Return (x, y) of the center of cell containing provided text 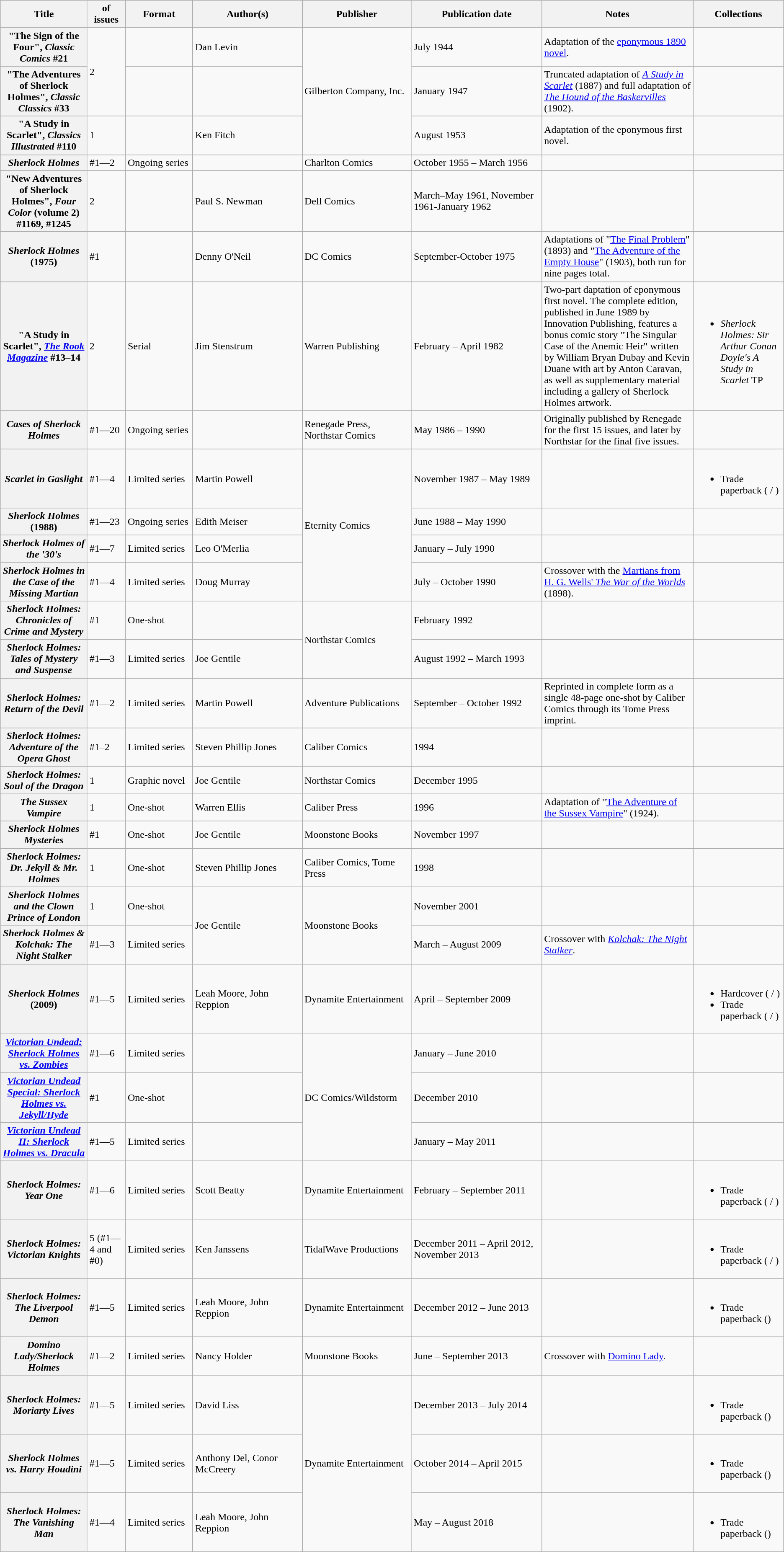
September-October 1975 (477, 256)
December 2013 – July 2014 (477, 1405)
Edith Meiser (247, 521)
Jim Stenstrum (247, 346)
1994 (477, 747)
Sherlock Holmes & Kolchak: The Night Stalker (44, 945)
Collections (739, 14)
Paul S. Newman (247, 201)
Domino Lady/Sherlock Holmes (44, 1356)
"A Study in Scarlet", The Rook Magazine #13–14 (44, 346)
Dan Levin (247, 47)
#1–2 (106, 747)
Serial (159, 346)
November 1987 – May 1989 (477, 478)
Sherlock Holmes: The Liverpool Demon (44, 1308)
Scarlet in Gaslight (44, 478)
Sherlock Holmes (44, 163)
Sherlock Holmes: Victorian Knights (44, 1249)
Sherlock Holmes of the '30's (44, 549)
DC Comics/Wildstorm (357, 1098)
"New Adventures of Sherlock Holmes", Four Color (volume 2) #1169, #1245 (44, 201)
February 1992 (477, 620)
Sherlock Holmes (1988) (44, 521)
Sherlock Holmes Mysteries (44, 834)
#1—23 (106, 521)
Dell Comics (357, 201)
October 2014 – April 2015 (477, 1464)
Adaptations of "The Final Problem" (1893) and "The Adventure of the Empty House" (1903), both run for nine pages total. (617, 256)
Sherlock Holmes: Chronicles of Crime and Mystery (44, 620)
1998 (477, 868)
June 1988 – May 1990 (477, 521)
August 1992 – March 1993 (477, 659)
Adventure Publications (357, 703)
DC Comics (357, 256)
Sherlock Holmes: Dr. Jekyll & Mr. Holmes (44, 868)
Sherlock Holmes: Year One (44, 1190)
April – September 2009 (477, 999)
February – September 2011 (477, 1190)
March – August 2009 (477, 945)
Ken Fitch (247, 135)
Anthony Del, Conor McCreery (247, 1464)
Sherlock Holmes (2009) (44, 999)
Format (159, 14)
Publication date (477, 14)
#1—20 (106, 430)
Warren Ellis (247, 808)
November 2001 (477, 906)
December 2012 – June 2013 (477, 1308)
#1—7 (106, 549)
Adaptation of the eponymous first novel. (617, 135)
Leo O'Merlia (247, 549)
Sherlock Holmes: Return of the Devil (44, 703)
Eternity Comics (357, 525)
October 1955 – March 1956 (477, 163)
Scott Beatty (247, 1190)
September – October 1992 (477, 703)
of issues (106, 14)
Renegade Press, Northstar Comics (357, 430)
Notes (617, 14)
"A Study in Scarlet", Classics Illustrated #110 (44, 135)
Sherlock Holmes in the Case of the Missing Martian (44, 581)
Publisher (357, 14)
Denny O'Neil (247, 256)
December 2011 – April 2012, November 2013 (477, 1249)
Truncated adaptation of A Study in Scarlet (1887) and full adaptation of The Hound of the Baskervilles (1902). (617, 91)
5 (#1—4 and #0) (106, 1249)
July 1944 (477, 47)
May – August 2018 (477, 1522)
January – July 1990 (477, 549)
Adaptation of the eponymous 1890 novel. (617, 47)
Sherlock Holmes: Sir Arthur Conan Doyle's A Study in Scarlet TP (739, 346)
Crossover with Domino Lady. (617, 1356)
Originally published by Renegade for the first 15 issues, and later by Northstar for the final five issues. (617, 430)
Nancy Holder (247, 1356)
David Liss (247, 1405)
Graphic novel (159, 780)
The Sussex Vampire (44, 808)
Author(s) (247, 14)
Caliber Comics, Tome Press (357, 868)
Victorian Undead: Sherlock Holmes vs. Zombies (44, 1053)
January 1947 (477, 91)
Charlton Comics (357, 163)
Title (44, 14)
January – May 2011 (477, 1141)
Warren Publishing (357, 346)
Hardcover ( / )Trade paperback ( / ) (739, 999)
March–May 1961, November 1961-January 1962 (477, 201)
Sherlock Holmes: Moriarty Lives (44, 1405)
November 1997 (477, 834)
Sherlock Holmes: Tales of Mystery and Suspense (44, 659)
August 1953 (477, 135)
Victorian Undead II: Sherlock Holmes vs. Dracula (44, 1141)
Crossover with Kolchak: The Night Stalker. (617, 945)
May 1986 – 1990 (477, 430)
June – September 2013 (477, 1356)
Ken Janssens (247, 1249)
December 2010 (477, 1098)
1996 (477, 808)
"The Adventures of Sherlock Holmes", Classic Classics #33 (44, 91)
TidalWave Productions (357, 1249)
Cases of Sherlock Holmes (44, 430)
Caliber Press (357, 808)
Crossover with the Martians from H. G. Wells' The War of the Worlds (1898). (617, 581)
July – October 1990 (477, 581)
Sherlock Holmes: Soul of the Dragon (44, 780)
Victorian Undead Special: Sherlock Holmes vs. Jekyll/Hyde (44, 1098)
Reprinted in complete form as a single 48-page one-shot by Caliber Comics through its Tome Press imprint. (617, 703)
Doug Murray (247, 581)
Sherlock Holmes (1975) (44, 256)
Adaptation of "The Adventure of the Sussex Vampire" (1924). (617, 808)
Sherlock Holmes: Adventure of the Opera Ghost (44, 747)
Sherlock Holmes: The Vanishing Man (44, 1522)
Sherlock Holmes and the Clown Prince of London (44, 906)
"The Sign of the Four", Classic Comics #21 (44, 47)
Gilberton Company, Inc. (357, 91)
January – June 2010 (477, 1053)
February – April 1982 (477, 346)
December 1995 (477, 780)
Caliber Comics (357, 747)
Sherlock Holmes vs. Harry Houdini (44, 1464)
